From the cell containing the given text, extract its center point as [x, y] coordinate. 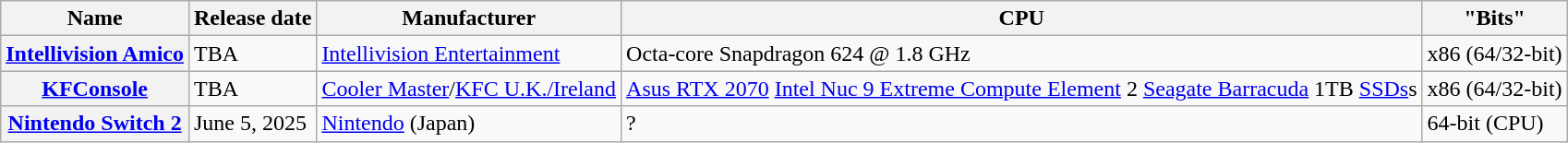
Manufacturer [469, 18]
CPU [1021, 18]
Nintendo Switch 2 [95, 124]
Nintendo (Japan) [469, 124]
Intellivision Entertainment [469, 54]
Octa-core Snapdragon 624 @ 1.8 GHz [1021, 54]
? [1021, 124]
Asus RTX 2070 Intel Nuc 9 Extreme Compute Element 2 Seagate Barracuda 1TB SSDss [1021, 89]
Name [95, 18]
Release date [252, 18]
64-bit (CPU) [1494, 124]
Cooler Master/KFC U.K./Ireland [469, 89]
June 5, 2025 [252, 124]
KFConsole [95, 89]
"Bits" [1494, 18]
Intellivision Amico [95, 54]
